From the cell containing the given text, extract its center point as (x, y) coordinate. 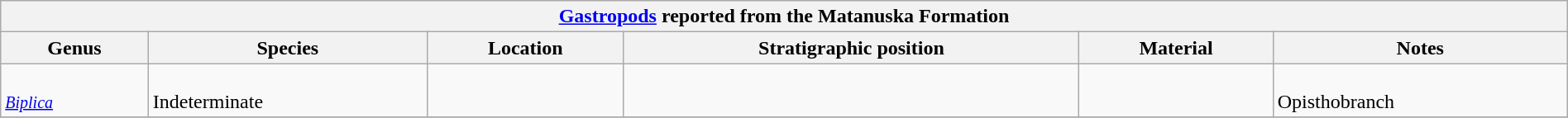
Species (288, 48)
Material (1176, 48)
Opisthobranch (1420, 91)
Gastropods reported from the Matanuska Formation (784, 17)
Stratigraphic position (852, 48)
Location (525, 48)
Genus (74, 48)
Indeterminate (288, 91)
Notes (1420, 48)
Biplica (74, 91)
